Determine the (X, Y) coordinate at the center of the cell enclosing the given text.  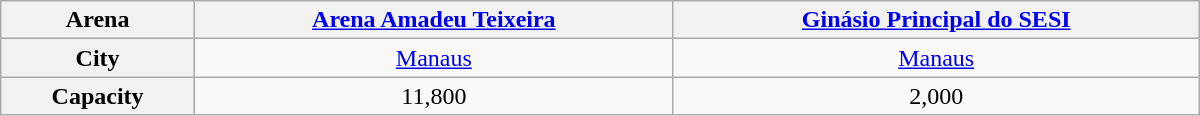
Ginásio Principal do SESI (936, 20)
2,000 (936, 96)
11,800 (434, 96)
Capacity (98, 96)
City (98, 58)
Arena Amadeu Teixeira (434, 20)
Arena (98, 20)
